Pinpoint the cell where the given text exists, returning its [X, Y] midpoint coordinate. 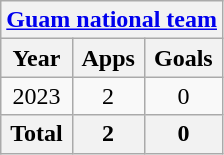
Total [36, 134]
2023 [36, 96]
Apps [108, 58]
Guam national team [112, 20]
Year [36, 58]
Goals [183, 58]
